For the text-containing cell, return its midpoint in (X, Y) coordinate format. 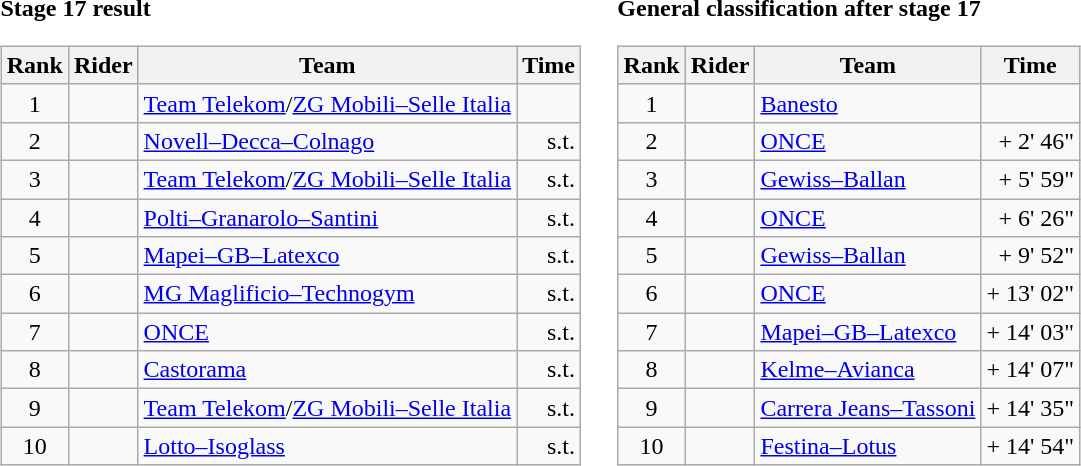
+ 14' 35" (1030, 408)
+ 5' 59" (1030, 179)
Kelme–Avianca (868, 370)
Novell–Decca–Colnago (328, 141)
Banesto (868, 103)
MG Maglificio–Technogym (328, 294)
+ 6' 26" (1030, 217)
+ 2' 46" (1030, 141)
Polti–Granarolo–Santini (328, 217)
Lotto–Isoglass (328, 446)
Carrera Jeans–Tassoni (868, 408)
Castorama (328, 370)
+ 13' 02" (1030, 294)
+ 14' 03" (1030, 332)
+ 14' 07" (1030, 370)
+ 9' 52" (1030, 256)
Festina–Lotus (868, 446)
+ 14' 54" (1030, 446)
